Identify which cell holds the provided text, then report its (x, y) central coordinate. 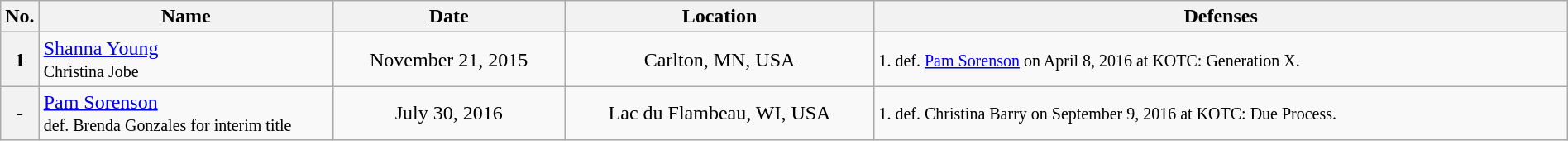
- (20, 113)
Pam Sorenson def. Brenda Gonzales for interim title (185, 113)
Date (448, 17)
Carlton, MN, USA (719, 60)
No. (20, 17)
Defenses (1221, 17)
Lac du Flambeau, WI, USA (719, 113)
1. def. Pam Sorenson on April 8, 2016 at KOTC: Generation X. (1221, 60)
November 21, 2015 (448, 60)
Location (719, 17)
1 (20, 60)
Shanna Young Christina Jobe (185, 60)
Name (185, 17)
July 30, 2016 (448, 113)
1. def. Christina Barry on September 9, 2016 at KOTC: Due Process. (1221, 113)
